From the cell containing the given text, extract its center point as [x, y] coordinate. 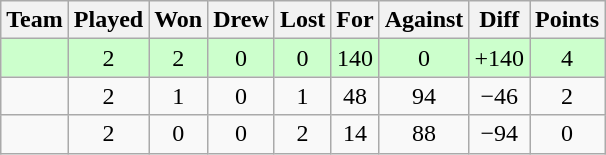
14 [355, 134]
−46 [500, 96]
Won [178, 20]
Team [35, 20]
+140 [500, 58]
4 [568, 58]
94 [424, 96]
Drew [242, 20]
−94 [500, 134]
Diff [500, 20]
88 [424, 134]
Lost [302, 20]
Against [424, 20]
For [355, 20]
140 [355, 58]
Points [568, 20]
48 [355, 96]
Played [108, 20]
